Locate the cell with the specified text and output its (X, Y) center coordinate. 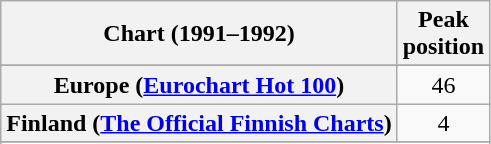
Chart (1991–1992) (199, 34)
Finland (The Official Finnish Charts) (199, 123)
46 (443, 85)
4 (443, 123)
Peakposition (443, 34)
Europe (Eurochart Hot 100) (199, 85)
